Pinpoint the cell where the given text exists, returning its (X, Y) midpoint coordinate. 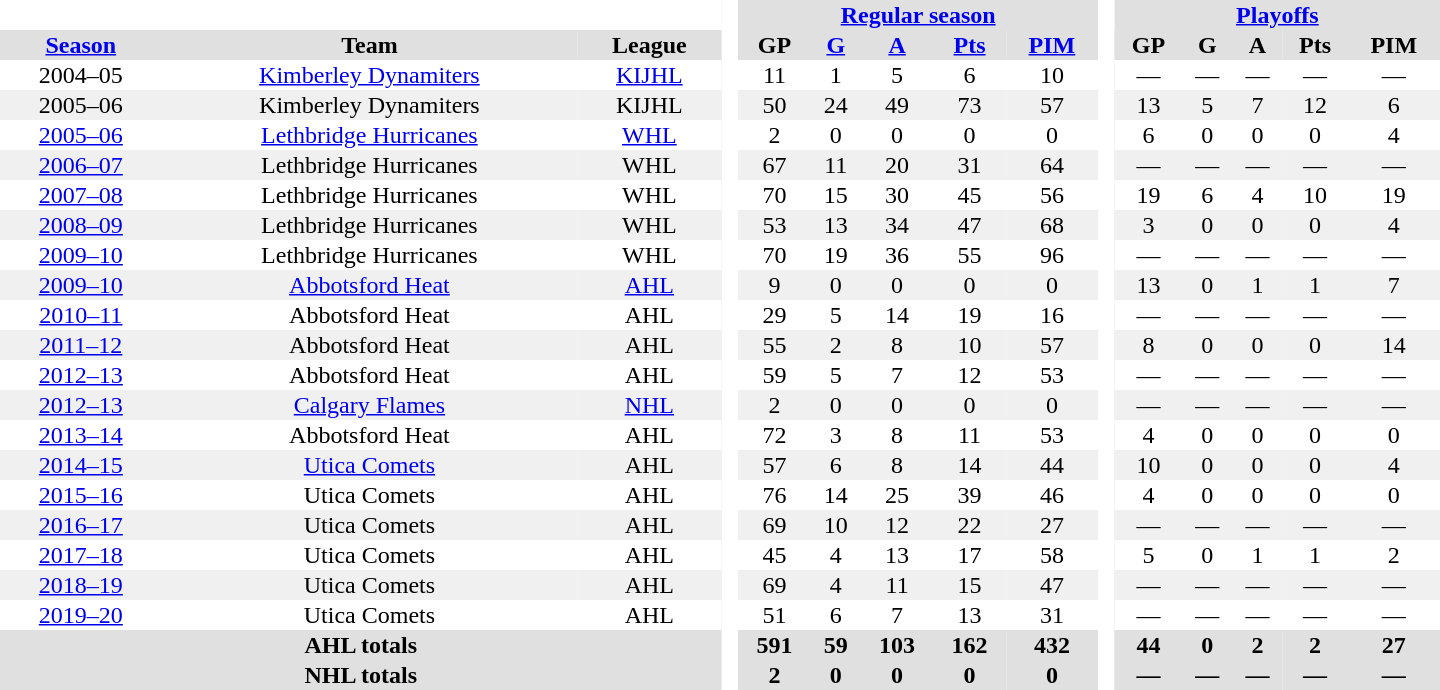
2010–11 (81, 315)
49 (897, 105)
30 (897, 195)
League (649, 45)
56 (1052, 195)
162 (969, 645)
50 (774, 105)
2007–08 (81, 195)
2004–05 (81, 75)
22 (969, 525)
29 (774, 315)
96 (1052, 255)
2015–16 (81, 495)
67 (774, 165)
51 (774, 615)
46 (1052, 495)
591 (774, 645)
432 (1052, 645)
2019–20 (81, 615)
2018–19 (81, 585)
68 (1052, 225)
2017–18 (81, 555)
2011–12 (81, 345)
AHL totals (361, 645)
NHL (649, 405)
76 (774, 495)
2013–14 (81, 435)
73 (969, 105)
36 (897, 255)
Playoffs (1278, 15)
24 (836, 105)
Season (81, 45)
72 (774, 435)
Team (370, 45)
2006–07 (81, 165)
64 (1052, 165)
58 (1052, 555)
2014–15 (81, 465)
2016–17 (81, 525)
9 (774, 285)
NHL totals (361, 675)
17 (969, 555)
25 (897, 495)
34 (897, 225)
2008–09 (81, 225)
Regular season (918, 15)
103 (897, 645)
39 (969, 495)
16 (1052, 315)
20 (897, 165)
Calgary Flames (370, 405)
